Provide the [X, Y] coordinate of the cell's center where the given text is located.  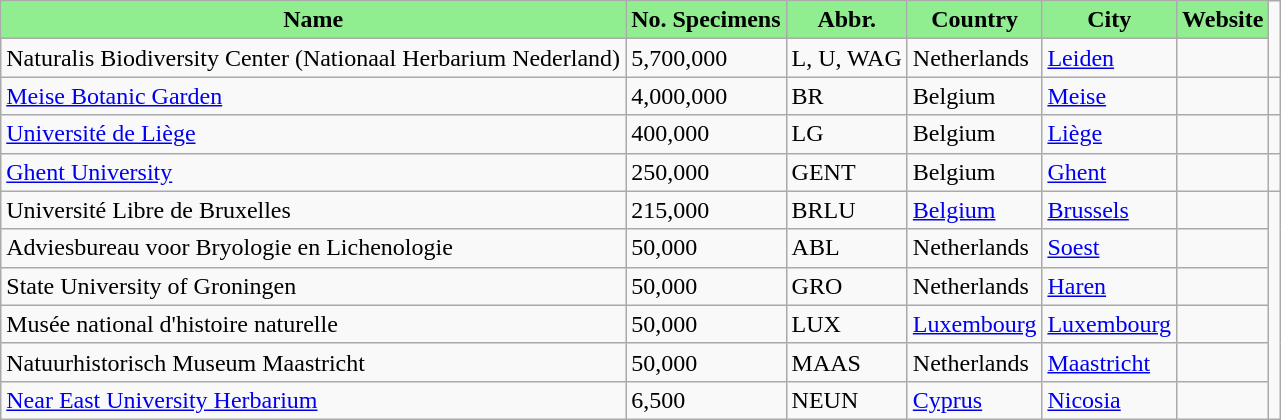
LG [846, 134]
Leiden [1110, 58]
ABL [846, 248]
250,000 [706, 172]
Meise Botanic Garden [314, 96]
6,500 [706, 400]
215,000 [706, 210]
MAAS [846, 362]
Near East University Herbarium [314, 400]
Soest [1110, 248]
NEUN [846, 400]
Université Libre de Bruxelles [314, 210]
Haren [1110, 286]
GRO [846, 286]
L, U, WAG [846, 58]
Brussels [1110, 210]
400,000 [706, 134]
GENT [846, 172]
BRLU [846, 210]
5,700,000 [706, 58]
Natuurhistorisch Museum Maastricht [314, 362]
Name [314, 20]
Cyprus [974, 400]
Meise [1110, 96]
Naturalis Biodiversity Center (Nationaal Herbarium Nederland) [314, 58]
Musée national d'histoire naturelle [314, 324]
Liège [1110, 134]
4,000,000 [706, 96]
State University of Groningen [314, 286]
Nicosia [1110, 400]
BR [846, 96]
LUX [846, 324]
No. Specimens [706, 20]
Ghent [1110, 172]
Abbr. [846, 20]
Adviesbureau voor Bryologie en Lichenologie [314, 248]
Maastricht [1110, 362]
Ghent University [314, 172]
Website [1223, 20]
Country [974, 20]
Université de Liège [314, 134]
City [1110, 20]
